Return (x, y) of the center of cell containing provided text 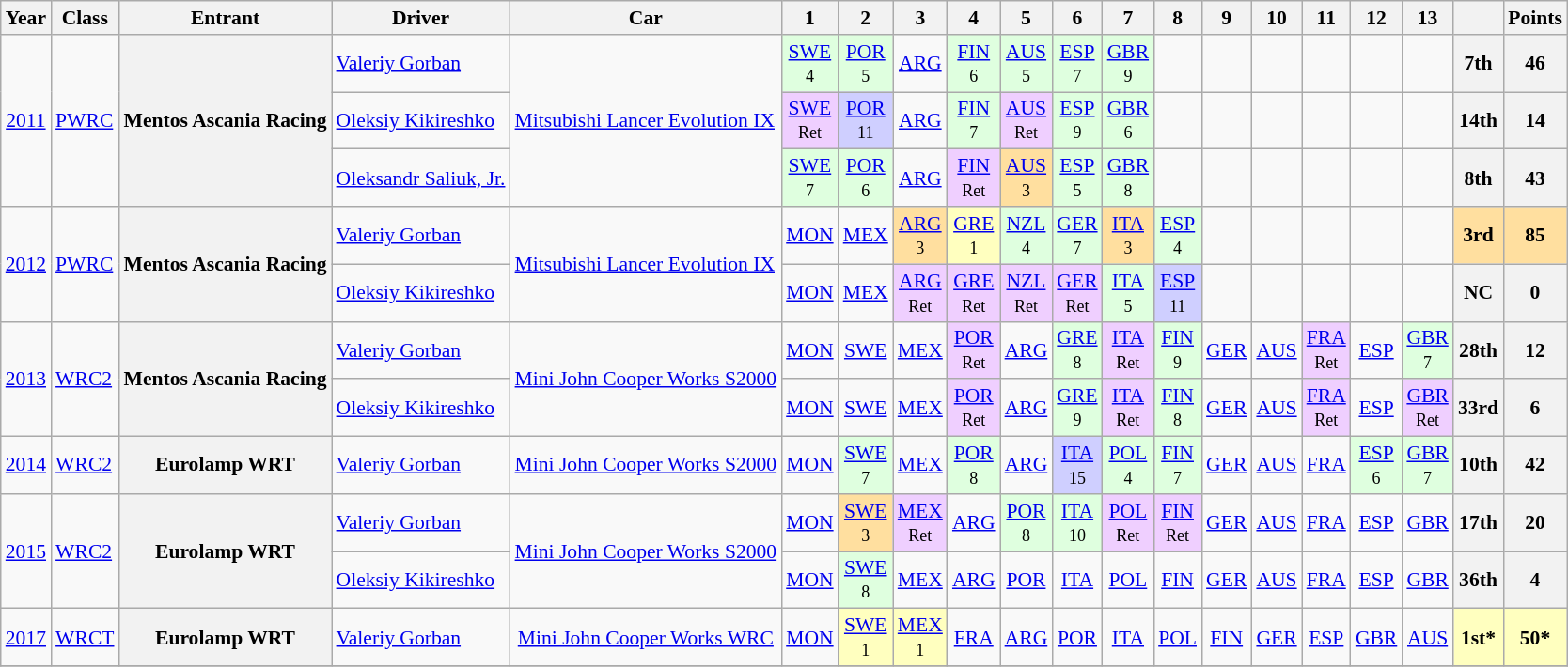
GBRRet (1427, 408)
85 (1535, 235)
ESP11 (1177, 293)
17th (1478, 522)
ESP7 (1077, 64)
46 (1535, 64)
28th (1478, 349)
GER7 (1077, 235)
ARG3 (920, 235)
43 (1535, 178)
Class (85, 18)
2011 (26, 120)
POR6 (866, 178)
5 (1027, 18)
WRCT (85, 637)
ESP5 (1077, 178)
POL4 (1128, 466)
SWERet (810, 120)
FIN8 (1177, 408)
7 (1128, 18)
Entrant (226, 18)
ARGRet (920, 293)
NZL4 (1027, 235)
MEX1 (920, 637)
Mini John Cooper Works WRC (647, 637)
14th (1478, 120)
AUS3 (1027, 178)
20 (1535, 522)
0 (1535, 293)
2012 (26, 264)
AUSRet (1027, 120)
2017 (26, 637)
GERRet (1077, 293)
SWE8 (866, 581)
ESP9 (1077, 120)
Driver (421, 18)
10 (1277, 18)
AUS5 (1027, 64)
Points (1535, 18)
NZLRet (1027, 293)
50* (1535, 637)
Oleksandr Saliuk, Jr. (421, 178)
2 (866, 18)
9 (1226, 18)
14 (1535, 120)
FIN9 (1177, 349)
POR11 (866, 120)
ESP4 (1177, 235)
ESP6 (1376, 466)
ITA15 (1077, 466)
2013 (26, 379)
3 (920, 18)
ITA10 (1077, 522)
POLRet (1128, 522)
GRE1 (974, 235)
2014 (26, 466)
11 (1326, 18)
FIN6 (974, 64)
ITA3 (1128, 235)
GBR9 (1128, 64)
8th (1478, 178)
Year (26, 18)
SWE1 (866, 637)
1 (810, 18)
7th (1478, 64)
GBR8 (1128, 178)
42 (1535, 466)
2015 (26, 551)
SWE4 (810, 64)
GBR6 (1128, 120)
GRERet (974, 293)
NC (1478, 293)
3rd (1478, 235)
8 (1177, 18)
10th (1478, 466)
ITA5 (1128, 293)
SWE3 (866, 522)
GRE9 (1077, 408)
MEXRet (920, 522)
36th (1478, 581)
Car (647, 18)
13 (1427, 18)
POR5 (866, 64)
1st* (1478, 637)
GRE8 (1077, 349)
33rd (1478, 408)
